Output the (X, Y) coordinate of the center of the cell containing the given text.  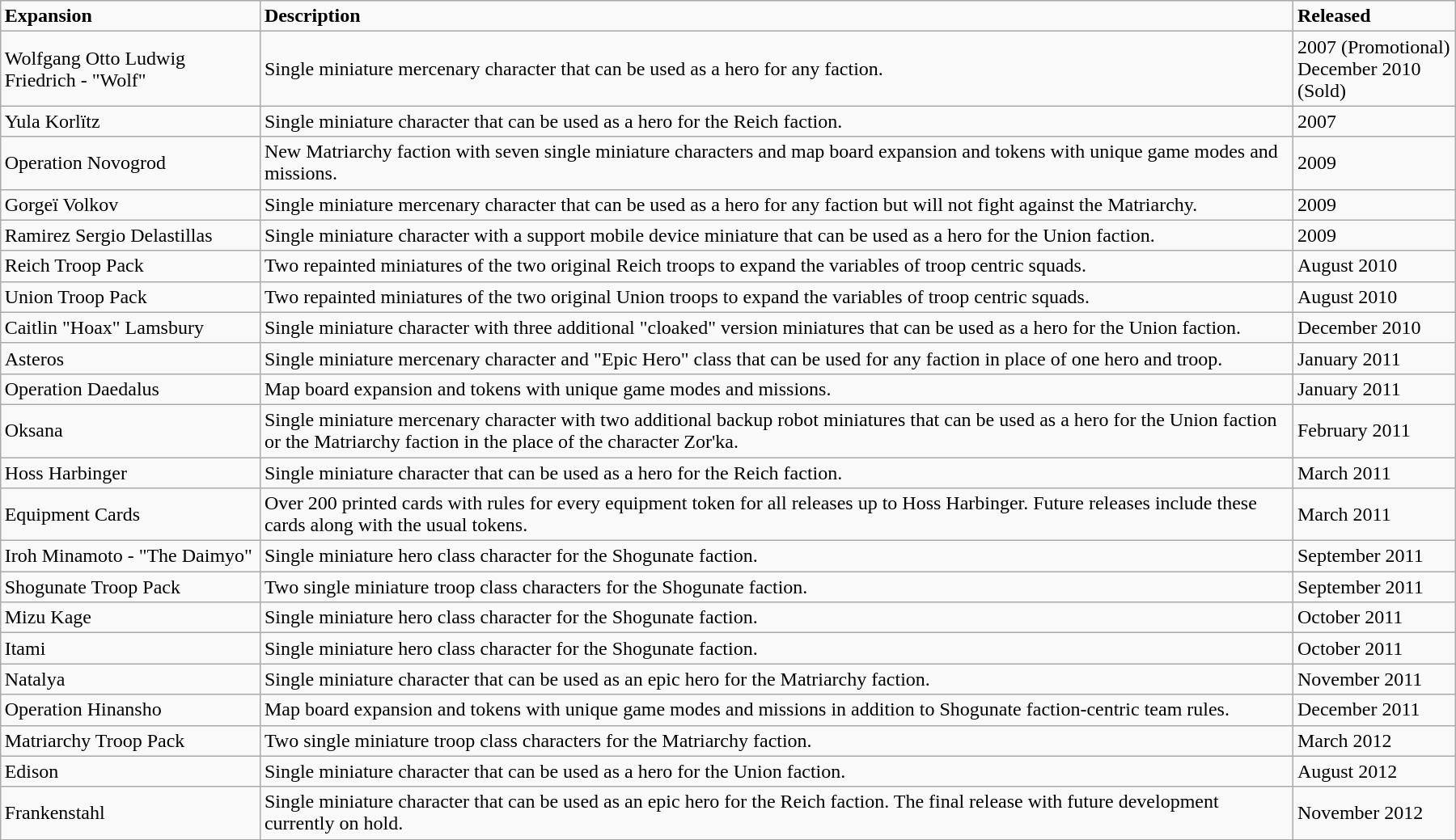
Wolfgang Otto Ludwig Friedrich - "Wolf" (129, 69)
Two single miniature troop class characters for the Matriarchy faction. (777, 741)
Map board expansion and tokens with unique game modes and missions in addition to Shogunate faction-centric team rules. (777, 710)
March 2012 (1373, 741)
Single miniature character with a support mobile device miniature that can be used as a hero for the Union faction. (777, 235)
Oksana (129, 430)
February 2011 (1373, 430)
Single miniature character with three additional "cloaked" version miniatures that can be used as a hero for the Union faction. (777, 327)
Natalya (129, 679)
Two repainted miniatures of the two original Reich troops to expand the variables of troop centric squads. (777, 266)
Expansion (129, 16)
Description (777, 16)
Hoss Harbinger (129, 473)
Two repainted miniatures of the two original Union troops to expand the variables of troop centric squads. (777, 297)
December 2011 (1373, 710)
Edison (129, 771)
Yula Korlïtz (129, 121)
November 2012 (1373, 813)
Shogunate Troop Pack (129, 587)
December 2010 (1373, 327)
Union Troop Pack (129, 297)
Matriarchy Troop Pack (129, 741)
Iroh Minamoto - "The Daimyo" (129, 556)
Operation Novogrod (129, 163)
August 2012 (1373, 771)
Single miniature character that can be used as an epic hero for the Reich faction. The final release with future development currently on hold. (777, 813)
Frankenstahl (129, 813)
Equipment Cards (129, 514)
Operation Hinansho (129, 710)
Single miniature mercenary character and "Epic Hero" class that can be used for any faction in place of one hero and troop. (777, 358)
Caitlin "Hoax" Lamsbury (129, 327)
New Matriarchy faction with seven single miniature characters and map board expansion and tokens with unique game modes and missions. (777, 163)
Ramirez Sergio Delastillas (129, 235)
Gorgeï Volkov (129, 205)
Itami (129, 648)
Single miniature mercenary character that can be used as a hero for any faction. (777, 69)
Reich Troop Pack (129, 266)
Two single miniature troop class characters for the Shogunate faction. (777, 587)
November 2011 (1373, 679)
Single miniature character that can be used as a hero for the Union faction. (777, 771)
Mizu Kage (129, 618)
Map board expansion and tokens with unique game modes and missions. (777, 389)
Single miniature mercenary character that can be used as a hero for any faction but will not fight against the Matriarchy. (777, 205)
2007 (1373, 121)
2007 (Promotional) December 2010 (Sold) (1373, 69)
Operation Daedalus (129, 389)
Asteros (129, 358)
Single miniature character that can be used as an epic hero for the Matriarchy faction. (777, 679)
Released (1373, 16)
